Determine the [X, Y] coordinate at the center of the cell enclosing the given text.  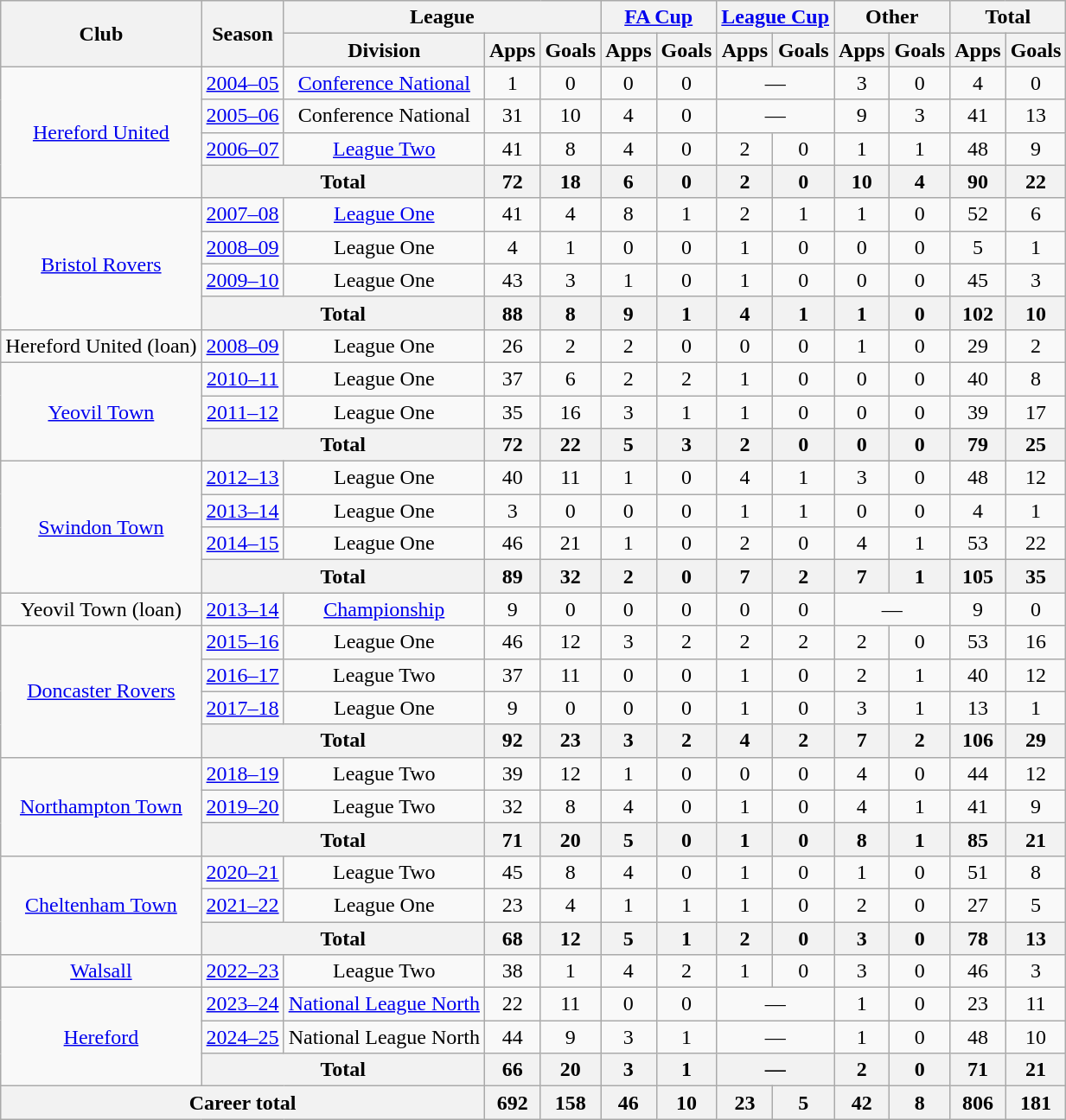
2010–11 [242, 379]
League [442, 17]
Season [242, 34]
2004–05 [242, 83]
2019–20 [242, 806]
18 [571, 181]
27 [978, 905]
2018–19 [242, 773]
26 [512, 346]
2020–21 [242, 872]
692 [512, 1103]
League Cup [776, 17]
Hereford [101, 1037]
2011–12 [242, 412]
2014–15 [242, 544]
158 [571, 1103]
Division [384, 50]
106 [978, 741]
2015–16 [242, 642]
Hereford United (loan) [101, 346]
85 [978, 839]
78 [978, 938]
68 [512, 938]
2005–06 [242, 116]
92 [512, 741]
31 [512, 116]
42 [862, 1103]
90 [978, 181]
88 [512, 313]
Northampton Town [101, 806]
89 [512, 576]
43 [512, 280]
Other [892, 17]
FA Cup [659, 17]
2021–22 [242, 905]
Yeovil Town [101, 411]
25 [1036, 445]
2017–18 [242, 708]
66 [512, 1070]
51 [978, 872]
Swindon Town [101, 527]
38 [512, 971]
Championship [384, 609]
Career total [243, 1103]
Club [101, 34]
Walsall [101, 971]
Hereford United [101, 132]
2009–10 [242, 280]
2022–23 [242, 971]
2016–17 [242, 675]
Bristol Rovers [101, 264]
79 [978, 445]
52 [978, 214]
2006–07 [242, 149]
102 [978, 313]
806 [978, 1103]
2023–24 [242, 1004]
17 [1036, 412]
2012–13 [242, 478]
2007–08 [242, 214]
Yeovil Town (loan) [101, 609]
181 [1036, 1103]
105 [978, 576]
Cheltenham Town [101, 905]
2024–25 [242, 1037]
Doncaster Rovers [101, 691]
